Scan for the cell matching the given text and deliver its [x, y] coordinate at center. 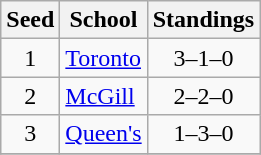
2–2–0 [203, 96]
Seed [30, 20]
School [104, 20]
McGill [104, 96]
1–3–0 [203, 134]
2 [30, 96]
1 [30, 58]
3 [30, 134]
3–1–0 [203, 58]
Queen's [104, 134]
Standings [203, 20]
Toronto [104, 58]
